Return the (x, y) coordinate for the center point of the cell that contains the specified text.  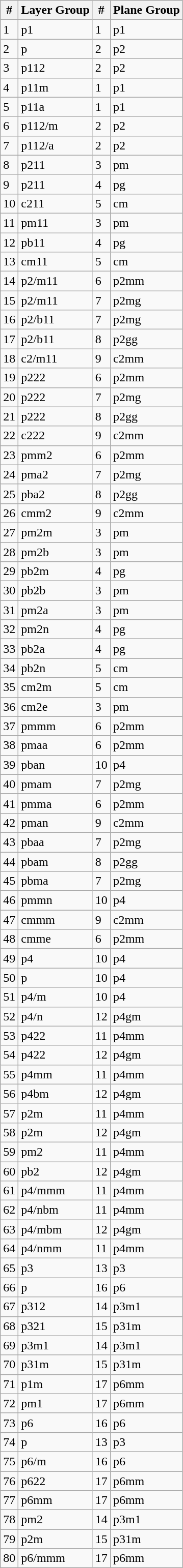
45 (9, 881)
Plane Group (146, 10)
p112/m (56, 126)
36 (9, 707)
p4/nbm (56, 1210)
cm2m (56, 687)
67 (9, 1307)
41 (9, 803)
33 (9, 649)
pb2m (56, 571)
p4/m (56, 997)
78 (9, 1520)
pbam (56, 862)
22 (9, 436)
c222 (56, 436)
pmma (56, 803)
48 (9, 939)
pb2n (56, 668)
63 (9, 1229)
72 (9, 1403)
p321 (56, 1326)
18 (9, 358)
40 (9, 784)
pma2 (56, 474)
61 (9, 1191)
79 (9, 1539)
cm11 (56, 262)
c211 (56, 203)
27 (9, 532)
pmm2 (56, 455)
58 (9, 1132)
pmmn (56, 900)
20 (9, 397)
26 (9, 513)
31 (9, 610)
51 (9, 997)
54 (9, 1055)
pba2 (56, 494)
46 (9, 900)
29 (9, 571)
pm2m (56, 532)
cmmm (56, 920)
pm2a (56, 610)
34 (9, 668)
47 (9, 920)
19 (9, 378)
64 (9, 1249)
38 (9, 745)
pmaa (56, 745)
pm2b (56, 552)
p4/n (56, 1016)
43 (9, 842)
p112/a (56, 145)
p4bm (56, 1094)
70 (9, 1365)
71 (9, 1384)
68 (9, 1326)
24 (9, 474)
53 (9, 1036)
75 (9, 1461)
59 (9, 1152)
37 (9, 726)
28 (9, 552)
60 (9, 1171)
p6/mmm (56, 1558)
80 (9, 1558)
cmm2 (56, 513)
pbaa (56, 842)
p4/mmm (56, 1191)
pb2 (56, 1171)
p622 (56, 1481)
Layer Group (56, 10)
73 (9, 1423)
pm2n (56, 629)
42 (9, 823)
pbma (56, 881)
cm2e (56, 707)
76 (9, 1481)
pman (56, 823)
21 (9, 416)
pb11 (56, 243)
57 (9, 1113)
25 (9, 494)
77 (9, 1500)
44 (9, 862)
p6/m (56, 1461)
p112 (56, 68)
pmmm (56, 726)
35 (9, 687)
pb2b (56, 591)
c2/m11 (56, 358)
65 (9, 1268)
pm1 (56, 1403)
p312 (56, 1307)
p4/nmm (56, 1249)
30 (9, 591)
39 (9, 765)
52 (9, 1016)
55 (9, 1074)
74 (9, 1442)
50 (9, 978)
56 (9, 1094)
p11m (56, 87)
pban (56, 765)
pb2a (56, 649)
p4/mbm (56, 1229)
62 (9, 1210)
23 (9, 455)
pm11 (56, 223)
49 (9, 958)
66 (9, 1287)
pmam (56, 784)
cmme (56, 939)
p11a (56, 107)
32 (9, 629)
69 (9, 1345)
p1m (56, 1384)
